Identify which cell holds the provided text, then report its [X, Y] central coordinate. 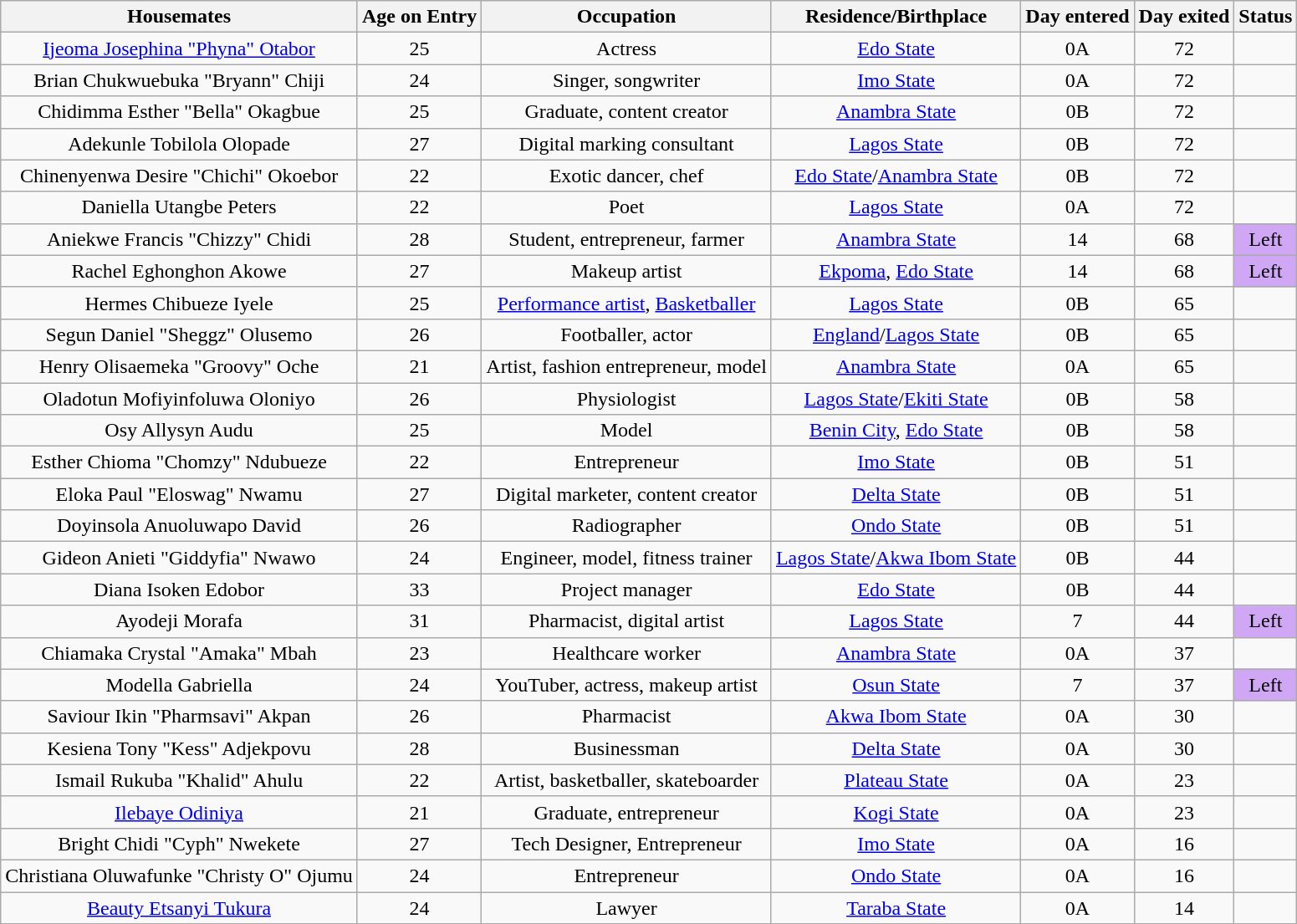
Housemates [179, 17]
Artist, fashion entrepreneur, model [627, 366]
Bright Chidi "Cyph" Nwekete [179, 844]
Singer, songwriter [627, 80]
Diana Isoken Edobor [179, 590]
Radiographer [627, 526]
Osun State [896, 685]
Adekunle Tobilola Olopade [179, 144]
Lagos State/Ekiti State [896, 399]
Brian Chukwuebuka "Bryann" Chiji [179, 80]
Modella Gabriella [179, 685]
Oladotun Mofiyinfoluwa Oloniyo [179, 399]
Taraba State [896, 907]
Benin City, Edo State [896, 431]
Age on Entry [419, 17]
Model [627, 431]
Pharmacist, digital artist [627, 621]
Day entered [1077, 17]
Ayodeji Morafa [179, 621]
Esther Chioma "Chomzy" Ndubueze [179, 462]
Segun Daniel "Sheggz" Olusemo [179, 334]
Kogi State [896, 812]
Residence/Birthplace [896, 17]
Performance artist, Basketballer [627, 303]
Student, entrepreneur, farmer [627, 239]
Makeup artist [627, 271]
Lawyer [627, 907]
Christiana Oluwafunke "Christy O" Ojumu [179, 876]
Aniekwe Francis "Chizzy" Chidi [179, 239]
Doyinsola Anuoluwapo David [179, 526]
Henry Olisaemeka "Groovy" Oche [179, 366]
Digital marketer, content creator [627, 494]
Ekpoma, Edo State [896, 271]
Chinenyenwa Desire "Chichi" Okoebor [179, 176]
Ismail Rukuba "Khalid" Ahulu [179, 780]
Actress [627, 48]
Day exited [1184, 17]
Daniella Utangbe Peters [179, 207]
Engineer, model, fitness trainer [627, 558]
Artist, basketballer, skateboarder [627, 780]
Tech Designer, Entrepreneur [627, 844]
Footballer, actor [627, 334]
Exotic dancer, chef [627, 176]
Digital marking consultant [627, 144]
Businessman [627, 748]
Osy Allysyn Audu [179, 431]
Eloka Paul "Eloswag" Nwamu [179, 494]
Saviour Ikin "Pharmsavi" Akpan [179, 717]
Kesiena Tony "Kess" Adjekpovu [179, 748]
Physiologist [627, 399]
Rachel Eghonghon Akowe [179, 271]
Graduate, entrepreneur [627, 812]
Occupation [627, 17]
Hermes Chibueze Iyele [179, 303]
Pharmacist [627, 717]
Gideon Anieti "Giddyfia" Nwawo [179, 558]
Plateau State [896, 780]
Healthcare worker [627, 653]
Ijeoma Josephina "Phyna" Otabor [179, 48]
Ilebaye Odiniya [179, 812]
England/Lagos State [896, 334]
33 [419, 590]
Edo State/Anambra State [896, 176]
Akwa Ibom State [896, 717]
31 [419, 621]
Status [1266, 17]
Poet [627, 207]
Graduate, content creator [627, 112]
Beauty Etsanyi Tukura [179, 907]
Project manager [627, 590]
Lagos State/Akwa Ibom State [896, 558]
YouTuber, actress, makeup artist [627, 685]
Chiamaka Crystal "Amaka" Mbah [179, 653]
Chidimma Esther "Bella" Okagbue [179, 112]
